Return (X, Y) of the center of cell containing provided text 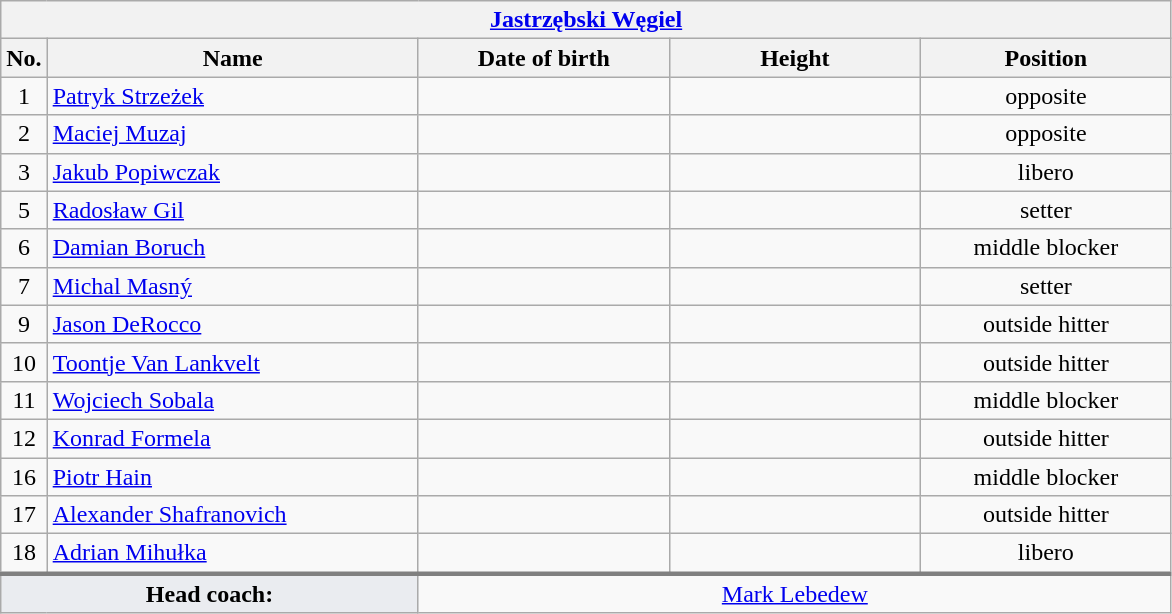
3 (24, 172)
6 (24, 248)
Konrad Formela (232, 438)
2 (24, 134)
11 (24, 400)
5 (24, 210)
Damian Boruch (232, 248)
Position (1046, 58)
Date of birth (544, 58)
Piotr Hain (232, 477)
1 (24, 96)
Name (232, 58)
16 (24, 477)
Maciej Muzaj (232, 134)
12 (24, 438)
Toontje Van Lankvelt (232, 362)
Patryk Strzeżek (232, 96)
10 (24, 362)
Head coach: (210, 593)
Jakub Popiwczak (232, 172)
9 (24, 324)
Jason DeRocco (232, 324)
Height (794, 58)
Michal Masný (232, 286)
No. (24, 58)
7 (24, 286)
Jastrzębski Węgiel (586, 20)
Wojciech Sobala (232, 400)
Alexander Shafranovich (232, 515)
Radosław Gil (232, 210)
17 (24, 515)
Mark Lebedew (794, 593)
18 (24, 554)
Adrian Mihułka (232, 554)
